Output the (x, y) coordinate of the center of the cell containing the given text.  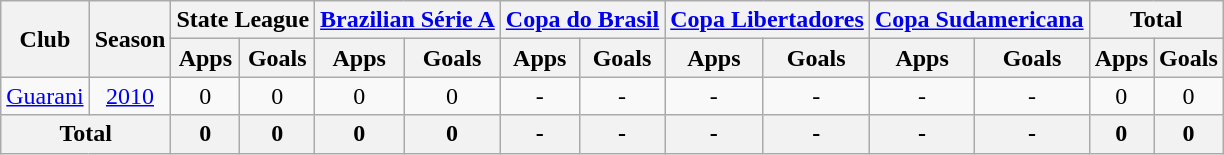
Brazilian Série A (408, 20)
Copa Sudamericana (979, 20)
Season (130, 39)
Copa do Brasil (582, 20)
Guarani (45, 96)
Copa Libertadores (768, 20)
Club (45, 39)
2010 (130, 96)
State League (243, 20)
